Detect which cell encompasses the target text, then output its [x, y] center coordinate. 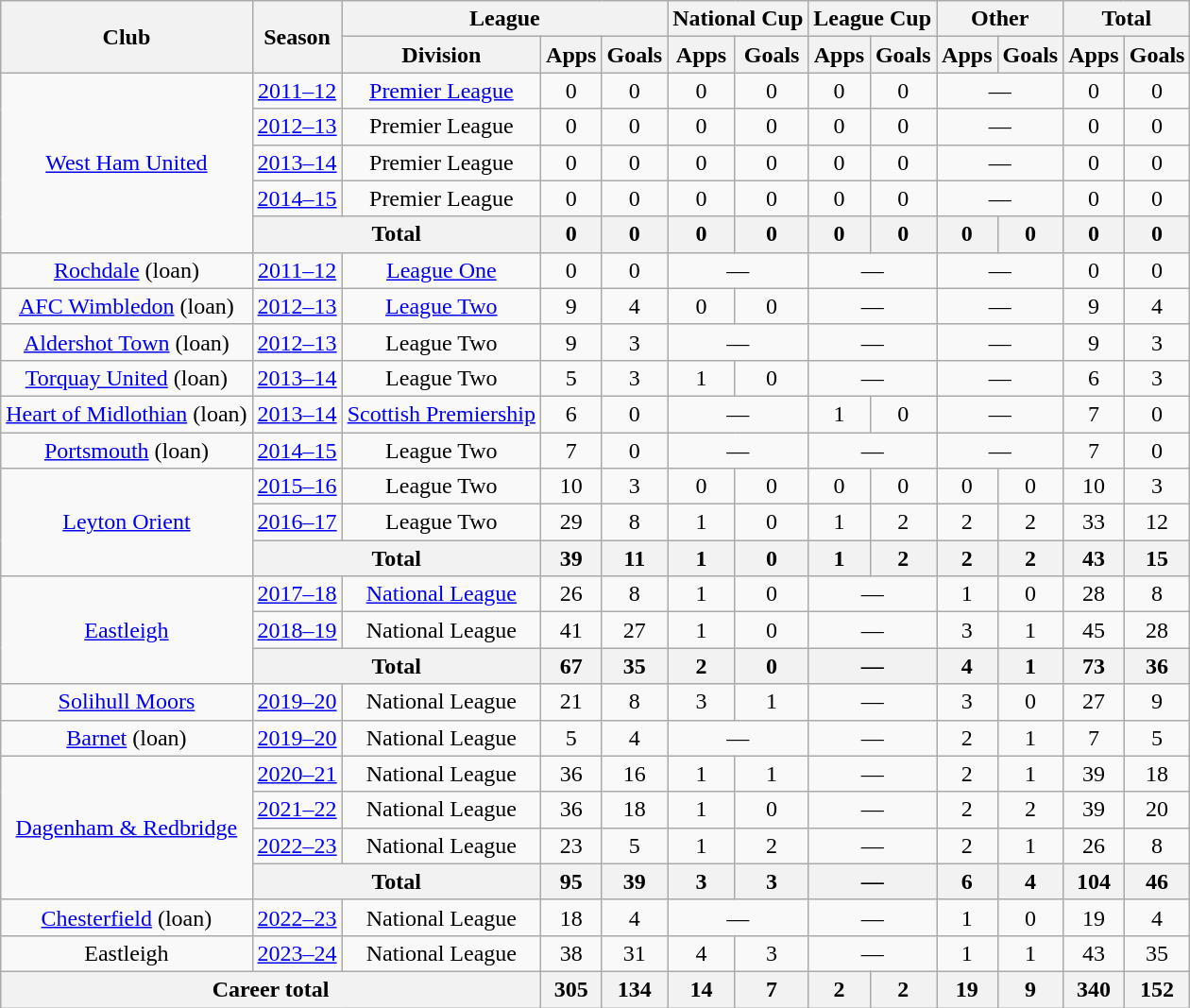
Barnet (loan) [127, 738]
23 [571, 846]
45 [1094, 630]
AFC Wimbledon (loan) [127, 306]
2020–21 [297, 774]
Solihull Moors [127, 702]
Club [127, 37]
2023–24 [297, 953]
38 [571, 953]
21 [571, 702]
104 [1094, 881]
41 [571, 630]
League [504, 19]
2017–18 [297, 594]
31 [635, 953]
Portsmouth (loan) [127, 451]
73 [1094, 666]
Rochdale (loan) [127, 270]
16 [635, 774]
Aldershot Town (loan) [127, 342]
Career total [271, 989]
Chesterfield (loan) [127, 917]
League Cup [873, 19]
46 [1157, 881]
2021–22 [297, 810]
15 [1157, 558]
West Ham United [127, 162]
152 [1157, 989]
Scottish Premiership [441, 414]
12 [1157, 522]
29 [571, 522]
95 [571, 881]
National Cup [739, 19]
2018–19 [297, 630]
11 [635, 558]
Season [297, 37]
20 [1157, 810]
League One [441, 270]
2016–17 [297, 522]
134 [635, 989]
14 [702, 989]
Division [441, 55]
305 [571, 989]
Heart of Midlothian (loan) [127, 414]
33 [1094, 522]
67 [571, 666]
Other [1000, 19]
Leyton Orient [127, 522]
2015–16 [297, 487]
Torquay United (loan) [127, 378]
340 [1094, 989]
Dagenham & Redbridge [127, 828]
